Return [x, y] of the center of cell containing provided text 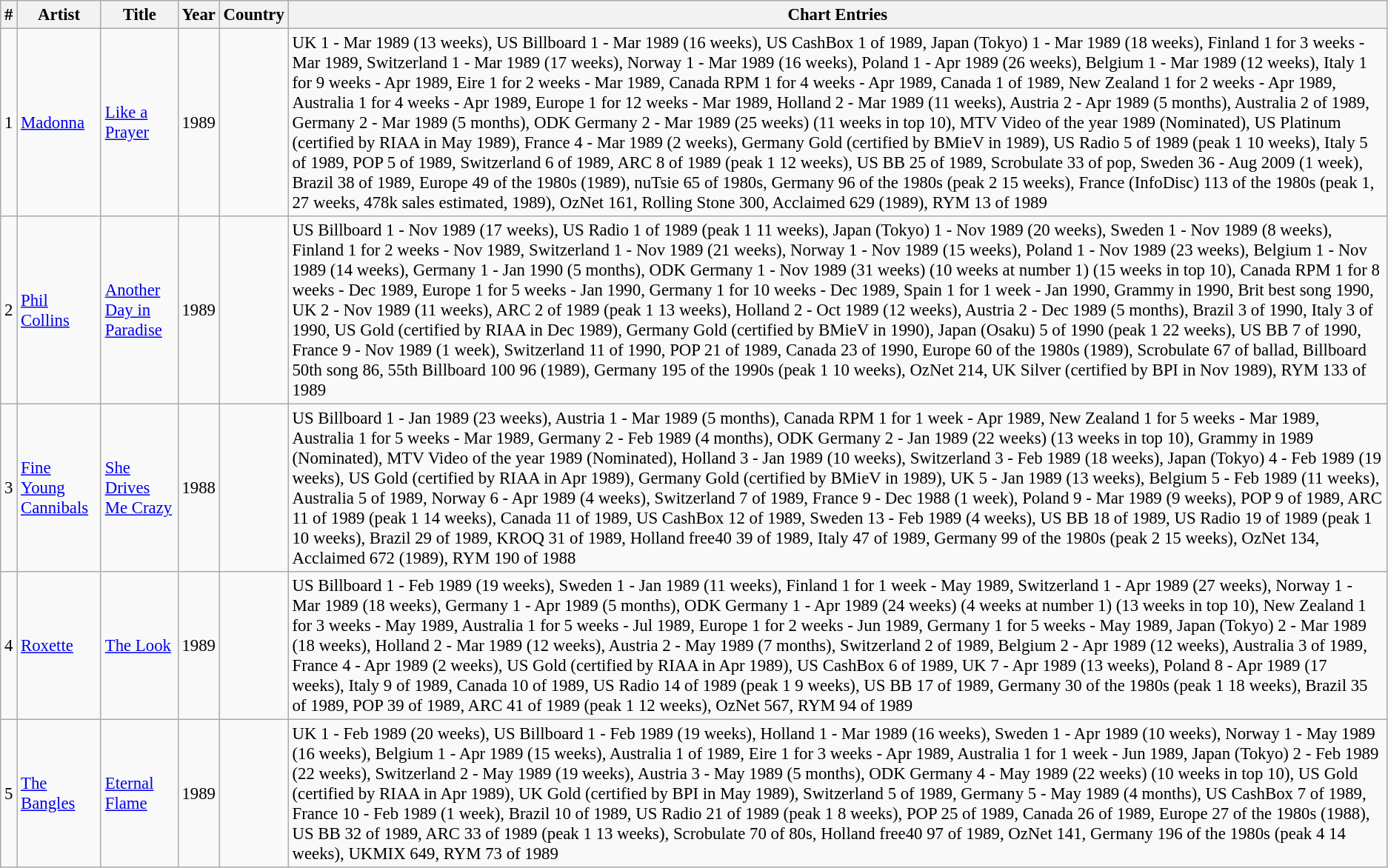
Chart Entries [837, 15]
The Bangles [59, 794]
Like a Prayer [139, 123]
2 [9, 310]
Year [198, 15]
Title [139, 15]
Another Day in Paradise [139, 310]
Phil Collins [59, 310]
4 [9, 646]
1988 [198, 489]
Roxette [59, 646]
Artist [59, 15]
5 [9, 794]
Eternal Flame [139, 794]
She Drives Me Crazy [139, 489]
Fine Young Cannibals [59, 489]
The Look [139, 646]
# [9, 15]
1 [9, 123]
Madonna [59, 123]
Country [253, 15]
3 [9, 489]
